For the text-containing cell, return its midpoint in (x, y) coordinate format. 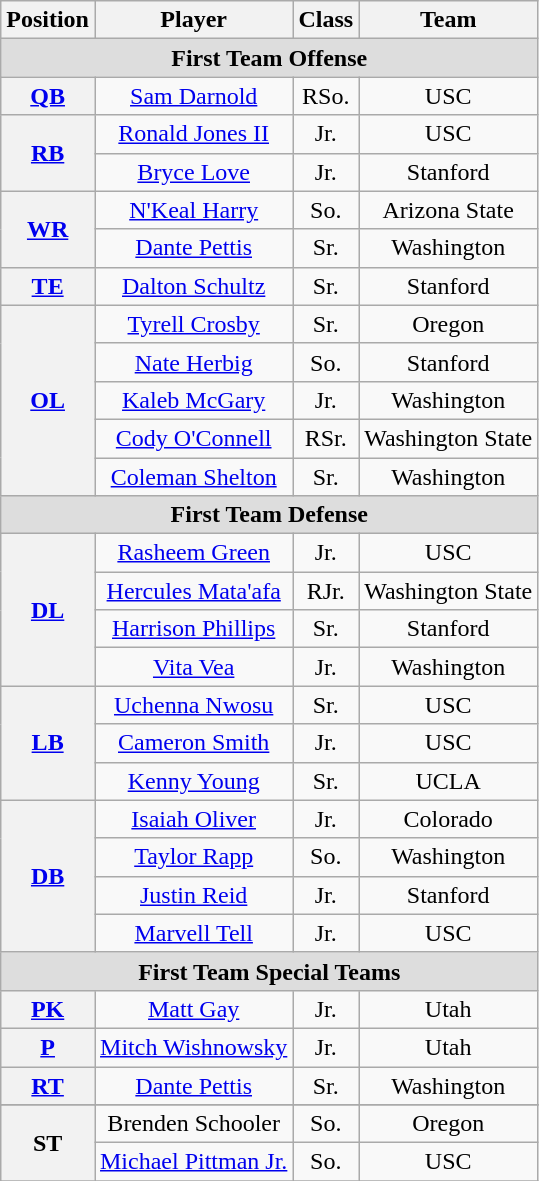
Michael Pittman Jr. (193, 1162)
DL (48, 610)
QB (48, 96)
Team (448, 20)
Matt Gay (193, 1009)
LB (48, 743)
OL (48, 400)
Position (48, 20)
ST (48, 1143)
First Team Offense (270, 58)
Justin Reid (193, 895)
First Team Defense (270, 515)
WR (48, 229)
Harrison Phillips (193, 629)
Dalton Schultz (193, 286)
Uchenna Nwosu (193, 705)
DB (48, 876)
Brenden Schooler (193, 1124)
Cameron Smith (193, 743)
P (48, 1047)
RSr. (326, 438)
First Team Special Teams (270, 971)
Marvell Tell (193, 933)
Sam Darnold (193, 96)
N'Keal Harry (193, 210)
Arizona State (448, 210)
Rasheem Green (193, 553)
Coleman Shelton (193, 477)
Ronald Jones II (193, 134)
Mitch Wishnowsky (193, 1047)
Tyrell Crosby (193, 324)
PK (48, 1009)
RJr. (326, 591)
TE (48, 286)
RT (48, 1085)
Taylor Rapp (193, 857)
Cody O'Connell (193, 438)
Isaiah Oliver (193, 819)
Kenny Young (193, 781)
Hercules Mata'afa (193, 591)
RSo. (326, 96)
Bryce Love (193, 172)
Colorado (448, 819)
Vita Vea (193, 667)
RB (48, 153)
Class (326, 20)
Player (193, 20)
UCLA (448, 781)
Kaleb McGary (193, 400)
Nate Herbig (193, 362)
